Find where the given text appears and provide that cell's center as [X, Y] coordinate. 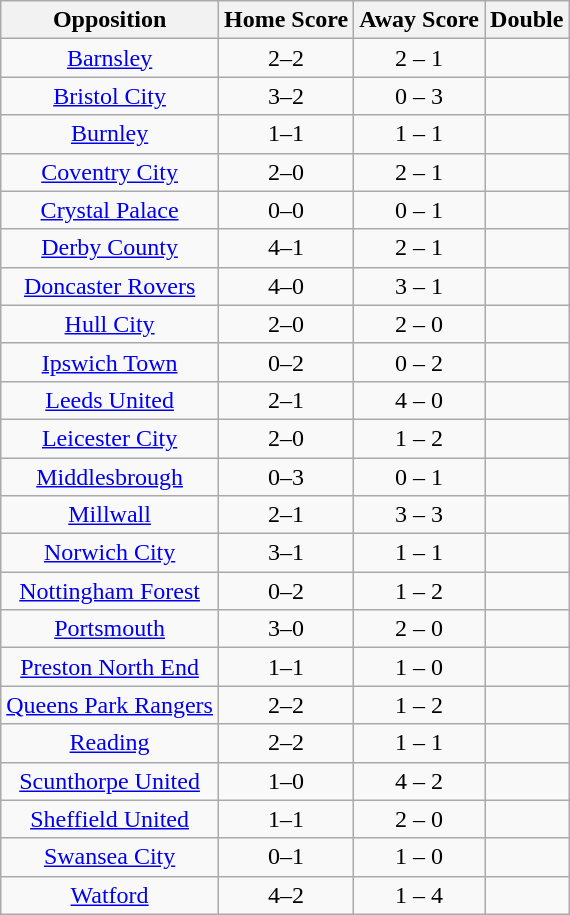
Away Score [420, 20]
Swansea City [110, 857]
4 – 0 [420, 400]
Millwall [110, 515]
4–2 [286, 895]
Nottingham Forest [110, 591]
Sheffield United [110, 819]
Barnsley [110, 58]
Crystal Palace [110, 210]
Leeds United [110, 400]
Queens Park Rangers [110, 705]
1–0 [286, 781]
4–0 [286, 286]
Preston North End [110, 667]
Coventry City [110, 172]
3–1 [286, 553]
Double [527, 20]
Opposition [110, 20]
Bristol City [110, 96]
0–0 [286, 210]
Burnley [110, 134]
0 – 2 [420, 362]
Home Score [286, 20]
Portsmouth [110, 629]
Watford [110, 895]
3 – 3 [420, 515]
Ipswich Town [110, 362]
4–1 [286, 248]
0 – 3 [420, 96]
Scunthorpe United [110, 781]
3–2 [286, 96]
Middlesbrough [110, 477]
0–3 [286, 477]
Norwich City [110, 553]
Hull City [110, 324]
Reading [110, 743]
3 – 1 [420, 286]
0–1 [286, 857]
1 – 4 [420, 895]
Doncaster Rovers [110, 286]
Derby County [110, 248]
4 – 2 [420, 781]
Leicester City [110, 438]
3–0 [286, 629]
